Search for the cell housing the specified text and yield its (X, Y) center coordinate. 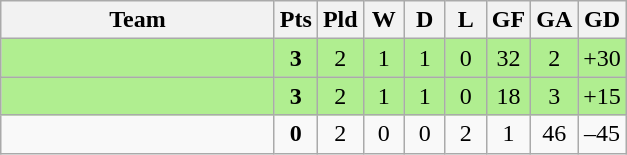
L (466, 20)
Pts (296, 20)
Pld (340, 20)
+15 (602, 96)
GD (602, 20)
–45 (602, 134)
GF (508, 20)
46 (554, 134)
W (384, 20)
+30 (602, 58)
Team (138, 20)
D (424, 20)
18 (508, 96)
GA (554, 20)
32 (508, 58)
